Provide the [X, Y] coordinate of the cell's center where the given text is located.  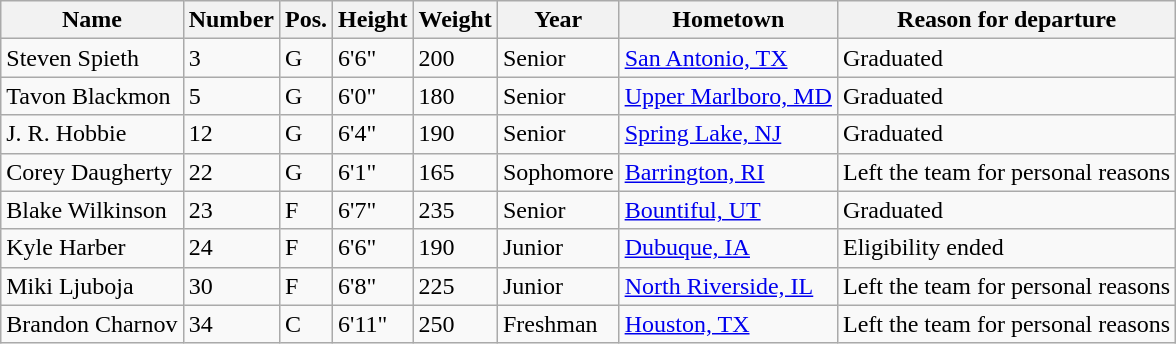
Brandon Charnov [92, 324]
235 [455, 210]
Bountiful, UT [728, 210]
Spring Lake, NJ [728, 134]
250 [455, 324]
24 [231, 248]
Hometown [728, 20]
Barrington, RI [728, 172]
165 [455, 172]
Tavon Blackmon [92, 96]
Reason for departure [1006, 20]
Name [92, 20]
Pos. [306, 20]
J. R. Hobbie [92, 134]
North Riverside, IL [728, 286]
Kyle Harber [92, 248]
3 [231, 58]
C [306, 324]
5 [231, 96]
6'7" [373, 210]
200 [455, 58]
Eligibility ended [1006, 248]
23 [231, 210]
Houston, TX [728, 324]
6'0" [373, 96]
6'8" [373, 286]
22 [231, 172]
12 [231, 134]
Miki Ljuboja [92, 286]
Freshman [558, 324]
Height [373, 20]
Weight [455, 20]
Dubuque, IA [728, 248]
Sophomore [558, 172]
Corey Daugherty [92, 172]
Year [558, 20]
6'11" [373, 324]
Steven Spieth [92, 58]
6'1" [373, 172]
Blake Wilkinson [92, 210]
Upper Marlboro, MD [728, 96]
Number [231, 20]
180 [455, 96]
30 [231, 286]
San Antonio, TX [728, 58]
225 [455, 286]
34 [231, 324]
6'4" [373, 134]
